Pinpoint the cell where the given text exists, returning its (x, y) midpoint coordinate. 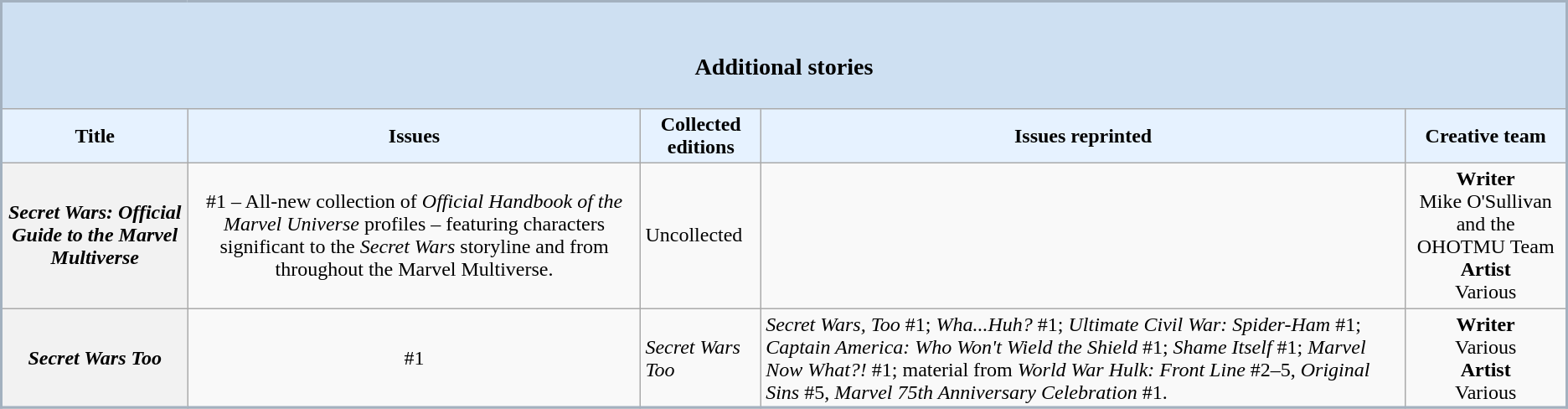
WriterVariousArtistVarious (1486, 359)
Collected editions (701, 136)
Issues (414, 136)
Issues reprinted (1084, 136)
Additional stories (784, 55)
Uncollected (701, 236)
Secret Wars: Official Guide to the Marvel Multiverse (95, 236)
Title (95, 136)
Creative team (1486, 136)
WriterMike O'Sullivan and the OHOTMU TeamArtistVarious (1486, 236)
#1 (414, 359)
